Provide the (X, Y) coordinate of the cell's center where the given text is located.  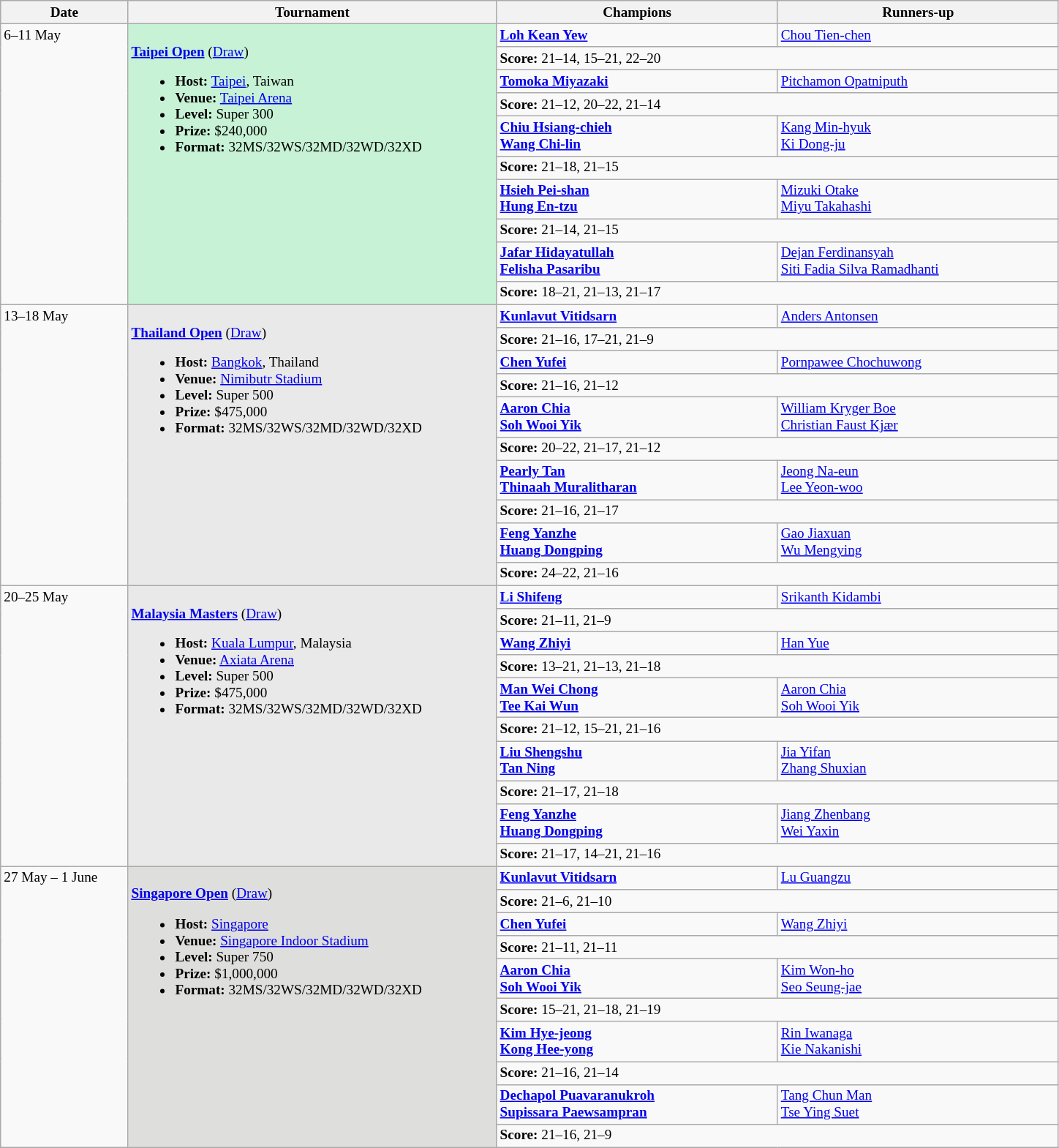
Score: 21–14, 21–15 (777, 230)
Score: 21–16, 21–12 (777, 386)
Jeong Na-eun Lee Yeon-woo (918, 479)
Champions (637, 12)
Malaysia Masters (Draw)Host: Kuala Lumpur, MalaysiaVenue: Axiata ArenaLevel: Super 500Prize: $475,000Format: 32MS/32WS/32MD/32WD/32XD (312, 726)
Gao Jiaxuan Wu Mengying (918, 542)
Pearly Tan Thinaah Muralitharan (637, 479)
Anders Antonsen (918, 316)
Loh Kean Yew (637, 35)
Score: 21–16, 17–21, 21–9 (777, 339)
Kang Min-hyuk Ki Dong-ju (918, 136)
Score: 21–17, 14–21, 21–16 (777, 855)
Jafar Hidayatullah Felisha Pasaribu (637, 261)
Score: 21–16, 21–17 (777, 511)
Score: 21–18, 21–15 (777, 168)
Chiu Hsiang-chieh Wang Chi-lin (637, 136)
13–18 May (64, 445)
Tournament (312, 12)
Lu Guangzu (918, 878)
Mizuki Otake Miyu Takahashi (918, 199)
Score: 21–11, 21–11 (777, 948)
Li Shifeng (637, 597)
Pornpawee Chochuwong (918, 362)
20–25 May (64, 726)
Han Yue (918, 643)
Srikanth Kidambi (918, 597)
Jia Yifan Zhang Shuxian (918, 760)
Thailand Open (Draw)Host: Bangkok, ThailandVenue: Nimibutr StadiumLevel: Super 500Prize: $475,000Format: 32MS/32WS/32MD/32WD/32XD (312, 445)
6–11 May (64, 164)
Score: 21–16, 21–14 (777, 1073)
William Kryger Boe Christian Faust Kjær (918, 417)
Score: 21–17, 21–18 (777, 792)
Score: 20–22, 21–17, 21–12 (777, 449)
Chou Tien-chen (918, 35)
Liu Shengshu Tan Ning (637, 760)
Kim Won-ho Seo Seung-jae (918, 978)
Runners-up (918, 12)
Jiang Zhenbang Wei Yaxin (918, 823)
Score: 24–22, 21–16 (777, 574)
Dejan Ferdinansyah Siti Fadia Silva Ramadhanti (918, 261)
Rin Iwanaga Kie Nakanishi (918, 1041)
Pitchamon Opatniputh (918, 81)
Hsieh Pei-shan Hung En-tzu (637, 199)
Man Wei Chong Tee Kai Wun (637, 698)
Date (64, 12)
Score: 21–11, 21–9 (777, 620)
Score: 21–16, 21–9 (777, 1136)
Singapore Open (Draw)Host: SingaporeVenue: Singapore Indoor StadiumLevel: Super 750Prize: $1,000,000Format: 32MS/32WS/32MD/32WD/32XD (312, 1007)
Tomoka Miyazaki (637, 81)
Score: 21–14, 15–21, 22–20 (777, 59)
Score: 21–12, 20–22, 21–14 (777, 105)
Tang Chun Man Tse Ying Suet (918, 1104)
27 May – 1 June (64, 1007)
Taipei Open (Draw)Host: Taipei, TaiwanVenue: Taipei ArenaLevel: Super 300Prize: $240,000Format: 32MS/32WS/32MD/32WD/32XD (312, 164)
Score: 15–21, 21–18, 21–19 (777, 1010)
Score: 21–12, 15–21, 21–16 (777, 729)
Dechapol Puavaranukroh Supissara Paewsampran (637, 1104)
Score: 21–6, 21–10 (777, 901)
Score: 18–21, 21–13, 21–17 (777, 293)
Kim Hye-jeong Kong Hee-yong (637, 1041)
Score: 13–21, 21–13, 21–18 (777, 667)
